For the text-containing cell, return its midpoint in [X, Y] coordinate format. 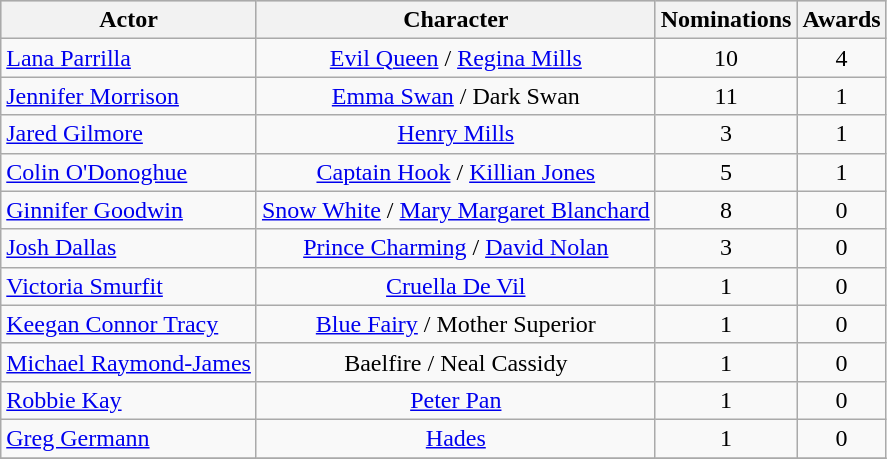
Lana Parrilla [129, 58]
Emma Swan / Dark Swan [456, 96]
Baelfire / Neal Cassidy [456, 362]
5 [726, 172]
Snow White / Mary Margaret Blanchard [456, 210]
10 [726, 58]
Greg Germann [129, 438]
Prince Charming / David Nolan [456, 248]
Robbie Kay [129, 400]
Jared Gilmore [129, 134]
Peter Pan [456, 400]
11 [726, 96]
Michael Raymond-James [129, 362]
Ginnifer Goodwin [129, 210]
Josh Dallas [129, 248]
8 [726, 210]
Awards [842, 20]
Henry Mills [456, 134]
Nominations [726, 20]
Colin O'Donoghue [129, 172]
Blue Fairy / Mother Superior [456, 324]
Character [456, 20]
Keegan Connor Tracy [129, 324]
Jennifer Morrison [129, 96]
Hades [456, 438]
Victoria Smurfit [129, 286]
4 [842, 58]
Cruella De Vil [456, 286]
Actor [129, 20]
Evil Queen / Regina Mills [456, 58]
Captain Hook / Killian Jones [456, 172]
